Pinpoint the cell where the given text exists, returning its (X, Y) midpoint coordinate. 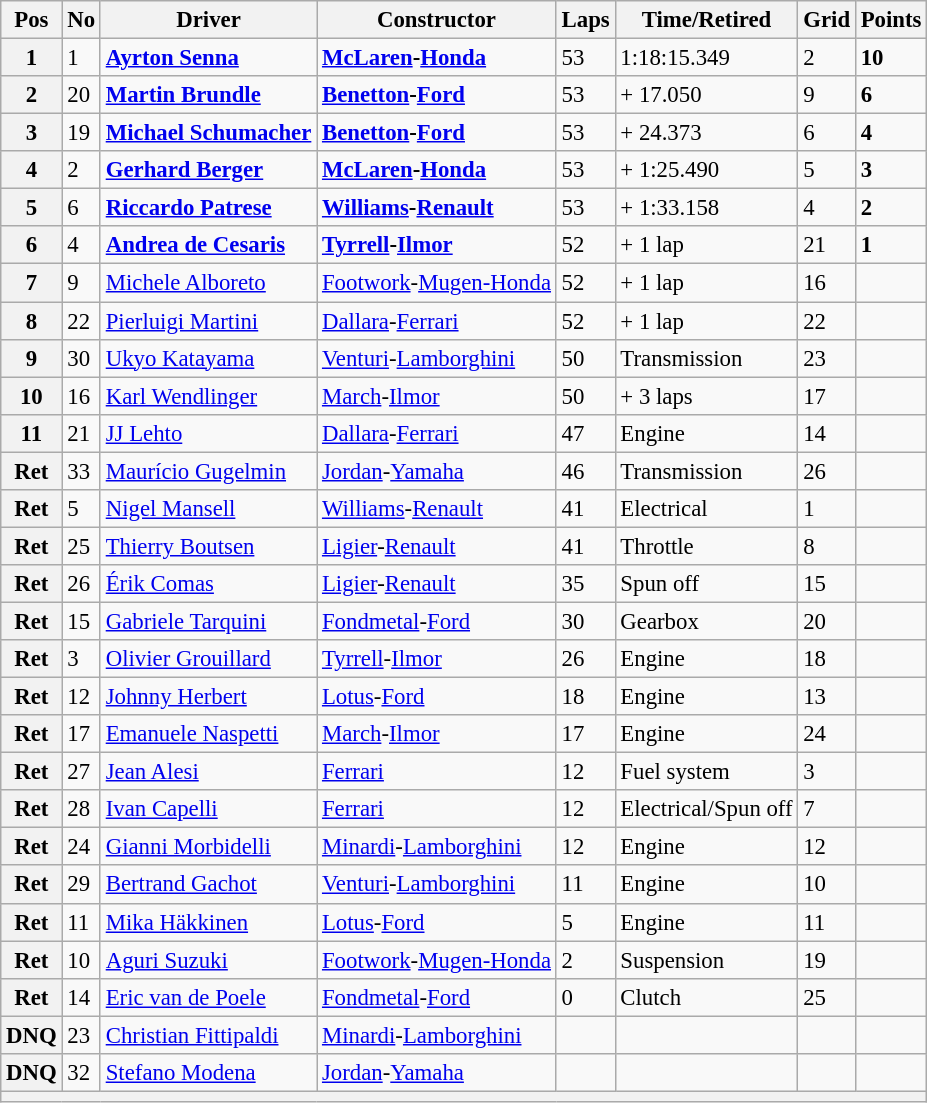
Ivan Capelli (208, 809)
Ukyo Katayama (208, 358)
Gearbox (706, 621)
Gerhard Berger (208, 170)
Laps (586, 20)
Fuel system (706, 772)
Driver (208, 20)
Electrical (706, 509)
Érik Comas (208, 584)
Bertrand Gachot (208, 885)
Clutch (706, 997)
Gianni Morbidelli (208, 847)
Karl Wendlinger (208, 396)
35 (586, 584)
+ 1:33.158 (706, 208)
Suspension (706, 960)
0 (586, 997)
Spun off (706, 584)
Ayrton Senna (208, 58)
Gabriele Tarquini (208, 621)
Martin Brundle (208, 95)
Time/Retired (706, 20)
46 (586, 471)
Johnny Herbert (208, 697)
Maurício Gugelmin (208, 471)
Thierry Boutsen (208, 546)
1:18:15.349 (706, 58)
Jean Alesi (208, 772)
33 (81, 471)
No (81, 20)
29 (81, 885)
JJ Lehto (208, 433)
+ 17.050 (706, 95)
Olivier Grouillard (208, 659)
Andrea de Cesaris (208, 245)
Emanuele Naspetti (208, 734)
Stefano Modena (208, 1073)
Michele Alboreto (208, 283)
32 (81, 1073)
+ 1:25.490 (706, 170)
Pierluigi Martini (208, 321)
Throttle (706, 546)
Michael Schumacher (208, 133)
Eric van de Poele (208, 997)
Grid (826, 20)
Aguri Suzuki (208, 960)
+ 24.373 (706, 133)
Christian Fittipaldi (208, 1035)
Electrical/Spun off (706, 809)
Nigel Mansell (208, 509)
Mika Häkkinen (208, 922)
27 (81, 772)
Constructor (437, 20)
Points (890, 20)
47 (586, 433)
Pos (32, 20)
Riccardo Patrese (208, 208)
13 (826, 697)
+ 3 laps (706, 396)
28 (81, 809)
